Scan for the cell matching the given text and deliver its [x, y] coordinate at center. 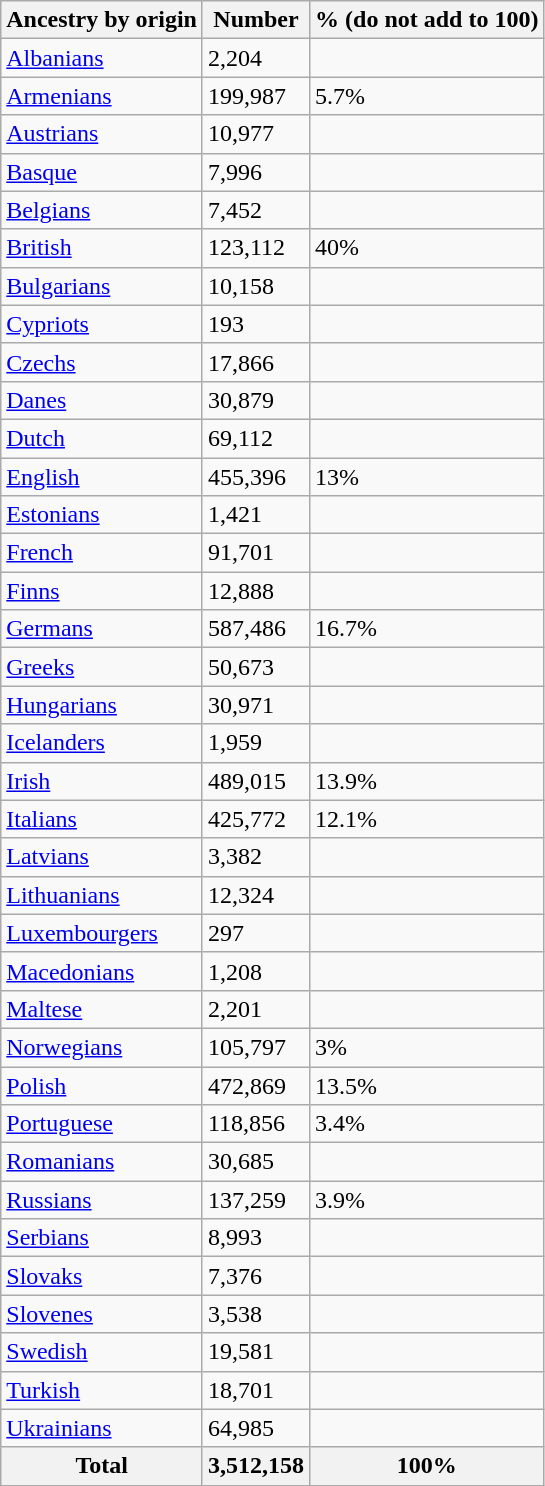
Luxembourgers [102, 933]
8,993 [256, 1238]
587,486 [256, 629]
3.4% [427, 1124]
16.7% [427, 629]
Polish [102, 1085]
Albanians [102, 58]
69,112 [256, 438]
100% [427, 1466]
Swedish [102, 1352]
Romanians [102, 1162]
18,701 [256, 1390]
12,888 [256, 591]
Macedonians [102, 971]
Greeks [102, 667]
Cypriots [102, 324]
193 [256, 324]
Finns [102, 591]
425,772 [256, 819]
English [102, 477]
3,382 [256, 857]
British [102, 248]
50,673 [256, 667]
3,538 [256, 1314]
Czechs [102, 362]
123,112 [256, 248]
Belgians [102, 210]
489,015 [256, 781]
10,158 [256, 286]
Slovaks [102, 1276]
French [102, 553]
40% [427, 248]
% (do not add to 100) [427, 20]
13.9% [427, 781]
Danes [102, 400]
Austrians [102, 134]
64,985 [256, 1428]
455,396 [256, 477]
297 [256, 933]
Irish [102, 781]
Lithuanians [102, 895]
17,866 [256, 362]
Dutch [102, 438]
7,452 [256, 210]
Basque [102, 172]
472,869 [256, 1085]
118,856 [256, 1124]
Turkish [102, 1390]
10,977 [256, 134]
199,987 [256, 96]
Latvians [102, 857]
Total [102, 1466]
3.9% [427, 1200]
Number [256, 20]
13.5% [427, 1085]
5.7% [427, 96]
12.1% [427, 819]
Serbians [102, 1238]
137,259 [256, 1200]
Portuguese [102, 1124]
7,376 [256, 1276]
Slovenes [102, 1314]
Ancestry by origin [102, 20]
30,685 [256, 1162]
13% [427, 477]
30,971 [256, 705]
91,701 [256, 553]
2,204 [256, 58]
Bulgarians [102, 286]
7,996 [256, 172]
1,959 [256, 743]
Maltese [102, 1009]
3,512,158 [256, 1466]
Armenians [102, 96]
Estonians [102, 515]
30,879 [256, 400]
1,208 [256, 971]
105,797 [256, 1047]
1,421 [256, 515]
12,324 [256, 895]
Norwegians [102, 1047]
19,581 [256, 1352]
Hungarians [102, 705]
Germans [102, 629]
Russians [102, 1200]
2,201 [256, 1009]
Ukrainians [102, 1428]
3% [427, 1047]
Icelanders [102, 743]
Italians [102, 819]
